Identify which cell holds the provided text, then report its (x, y) central coordinate. 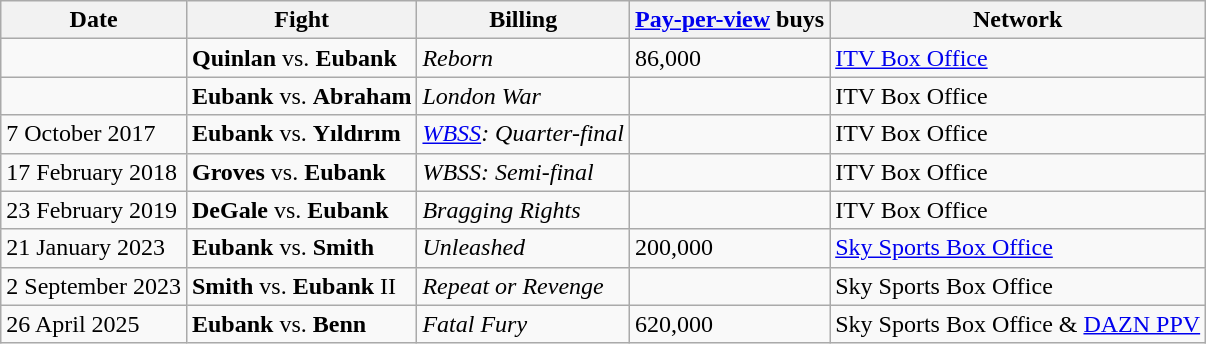
Billing (524, 20)
Repeat or Revenge (524, 286)
Smith vs. Eubank II (301, 286)
21 January 2023 (94, 248)
86,000 (730, 58)
Quinlan vs. Eubank (301, 58)
26 April 2025 (94, 324)
Reborn (524, 58)
WBSS: Semi-final (524, 172)
Sky Sports Box Office & DAZN PPV (1018, 324)
Unleashed (524, 248)
Pay-per-view buys (730, 20)
Eubank vs. Yıldırım (301, 134)
7 October 2017 (94, 134)
Network (1018, 20)
Eubank vs. Smith (301, 248)
200,000 (730, 248)
Fatal Fury (524, 324)
WBSS: Quarter-final (524, 134)
17 February 2018 (94, 172)
London War (524, 96)
620,000 (730, 324)
Bragging Rights (524, 210)
Eubank vs. Benn (301, 324)
23 February 2019 (94, 210)
Fight (301, 20)
DeGale vs. Eubank (301, 210)
2 September 2023 (94, 286)
Groves vs. Eubank (301, 172)
Date (94, 20)
Eubank vs. Abraham (301, 96)
